For the text-containing cell, return its midpoint in [X, Y] coordinate format. 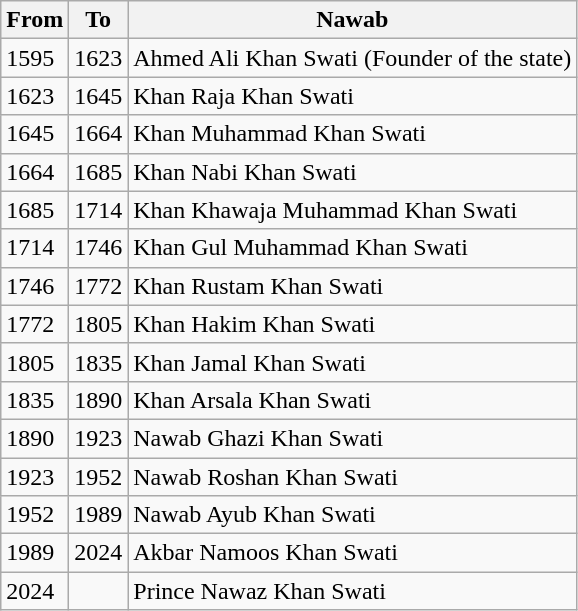
Prince Nawaz Khan Swati [352, 591]
1595 [35, 58]
Khan Arsala Khan Swati [352, 400]
Khan Khawaja Muhammad Khan Swati [352, 210]
Khan Jamal Khan Swati [352, 362]
Akbar Namoos Khan Swati [352, 553]
Nawab [352, 20]
To [98, 20]
Khan Nabi Khan Swati [352, 172]
Khan Hakim Khan Swati [352, 324]
Khan Rustam Khan Swati [352, 286]
Khan Muhammad Khan Swati [352, 134]
Khan Raja Khan Swati [352, 96]
Khan Gul Muhammad Khan Swati [352, 248]
Nawab Roshan Khan Swati [352, 477]
Nawab Ghazi Khan Swati [352, 438]
From [35, 20]
Nawab Ayub Khan Swati [352, 515]
Ahmed Ali Khan Swati (Founder of the state) [352, 58]
